Search for the cell housing the specified text and yield its (x, y) center coordinate. 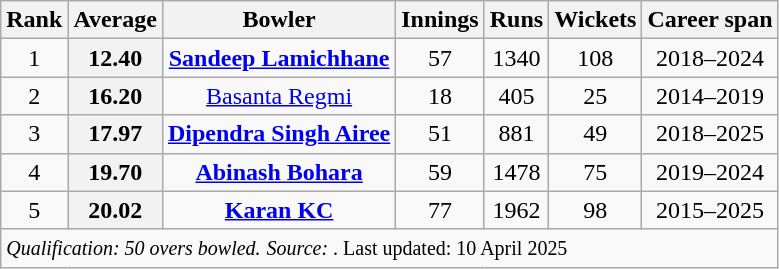
Runs (516, 20)
2014–2019 (710, 96)
19.70 (116, 172)
Average (116, 20)
1478 (516, 172)
20.02 (116, 210)
1962 (516, 210)
Qualification: 50 overs bowled. Source: . Last updated: 10 April 2025 (390, 248)
4 (34, 172)
Career span (710, 20)
881 (516, 134)
1340 (516, 58)
Karan KC (278, 210)
2 (34, 96)
3 (34, 134)
25 (596, 96)
18 (440, 96)
Sandeep Lamichhane (278, 58)
Bowler (278, 20)
Abinash Bohara (278, 172)
98 (596, 210)
2019–2024 (710, 172)
Dipendra Singh Airee (278, 134)
17.97 (116, 134)
57 (440, 58)
108 (596, 58)
1 (34, 58)
2018–2025 (710, 134)
2018–2024 (710, 58)
405 (516, 96)
Rank (34, 20)
49 (596, 134)
59 (440, 172)
75 (596, 172)
Wickets (596, 20)
Innings (440, 20)
5 (34, 210)
16.20 (116, 96)
77 (440, 210)
Basanta Regmi (278, 96)
51 (440, 134)
2015–2025 (710, 210)
12.40 (116, 58)
